Capture the cell that displays the provided text and extract its (X, Y) central coordinate. 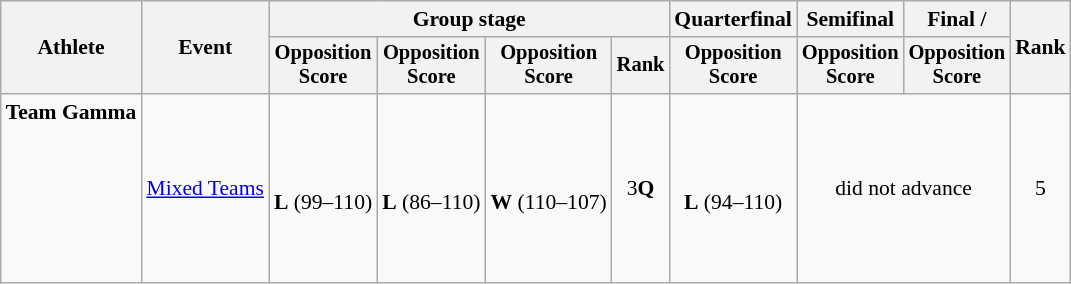
did not advance (904, 188)
Quarterfinal (733, 19)
Team Gamma (72, 188)
Final / (958, 19)
Semifinal (850, 19)
W (110–107) (548, 188)
Athlete (72, 48)
3Q (641, 188)
Group stage (469, 19)
Event (205, 48)
5 (1040, 188)
L (94–110) (733, 188)
L (86–110) (431, 188)
Mixed Teams (205, 188)
L (99–110) (323, 188)
